Return [X, Y] of the center of cell containing provided text 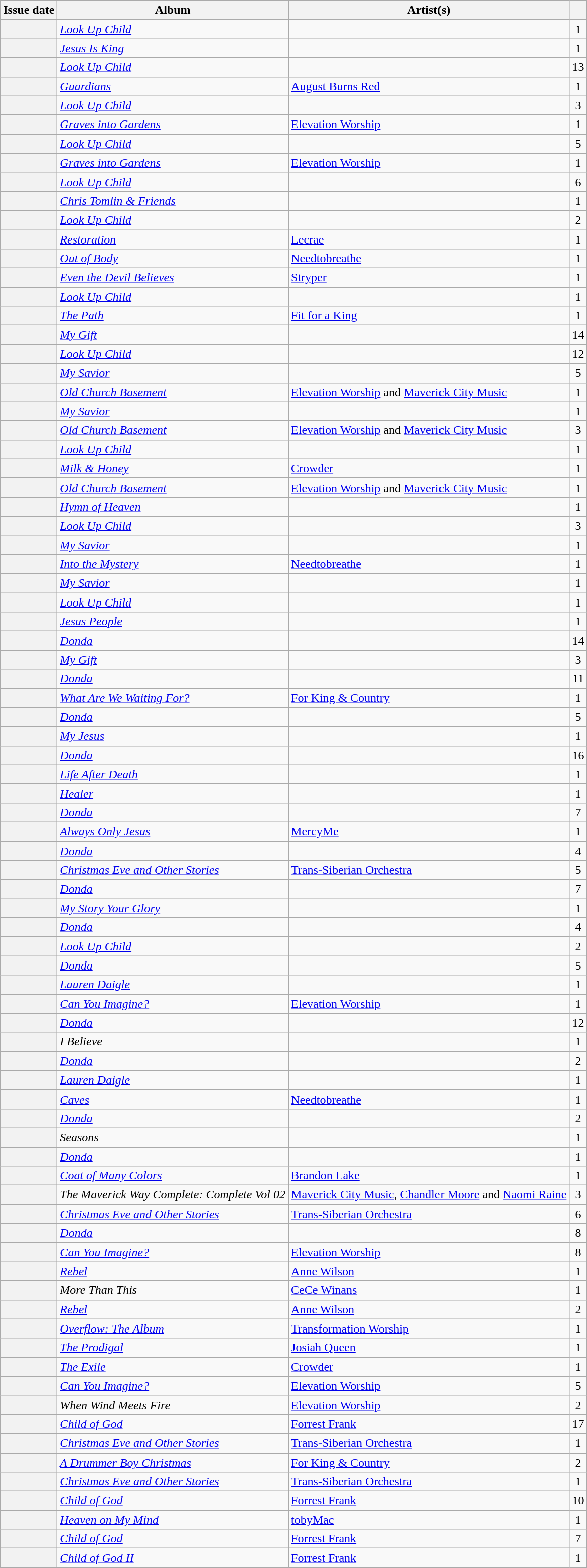
MercyMe [429, 831]
When Wind Meets Fire [173, 1405]
My Story Your Glory [173, 908]
Transformation Worship [429, 1329]
Overflow: The Album [173, 1329]
Heaven on My Mind [173, 1520]
Out of Body [173, 259]
Brandon Lake [429, 1176]
Maverick City Music, Chandler Moore and Naomi Raine [429, 1195]
Caves [173, 1099]
August Burns Red [429, 86]
Fit for a King [429, 316]
My Jesus [173, 736]
Album [173, 10]
Life After Death [173, 774]
Issue date [29, 10]
The Maverick Way Complete: Complete Vol 02 [173, 1195]
16 [578, 755]
What Are We Waiting For? [173, 698]
I Believe [173, 1042]
Child of God II [173, 1558]
Into the Mystery [173, 564]
10 [578, 1501]
The Exile [173, 1367]
tobyMac [429, 1520]
More Than This [173, 1290]
Jesus People [173, 622]
Seasons [173, 1137]
Jesus Is King [173, 48]
13 [578, 67]
11 [578, 679]
Hymn of Heaven [173, 507]
Even the Devil Believes [173, 278]
Stryper [429, 278]
Milk & Honey [173, 468]
Restoration [173, 239]
Always Only Jesus [173, 831]
Chris Tomlin & Friends [173, 201]
17 [578, 1424]
The Prodigal [173, 1348]
Josiah Queen [429, 1348]
Healer [173, 793]
Lecrae [429, 239]
Artist(s) [429, 10]
A Drummer Boy Christmas [173, 1463]
The Path [173, 316]
Guardians [173, 86]
CeCe Winans [429, 1290]
Coat of Many Colors [173, 1176]
